Search for the cell housing the specified text and yield its (x, y) center coordinate. 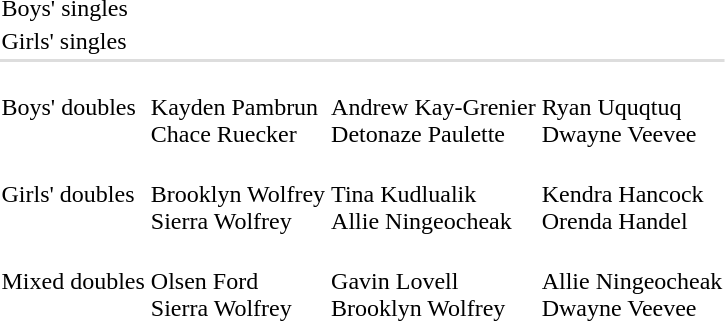
Ryan UquqtuqDwayne Veevee (632, 107)
Kayden PambrunChace Ruecker (238, 107)
Tina KudlualikAllie Ningeocheak (434, 194)
Brooklyn WolfreySierra Wolfrey (238, 194)
Boys' doubles (73, 107)
Girls' singles (73, 41)
Andrew Kay-GrenierDetonaze Paulette (434, 107)
Girls' doubles (73, 194)
Kendra HancockOrenda Handel (632, 194)
